Detect which cell encompasses the target text, then output its (x, y) center coordinate. 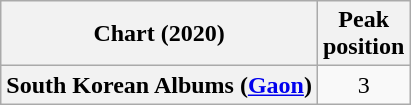
Chart (2020) (160, 34)
South Korean Albums (Gaon) (160, 85)
Peakposition (363, 34)
3 (363, 85)
